Identify which cell holds the provided text, then report its [x, y] central coordinate. 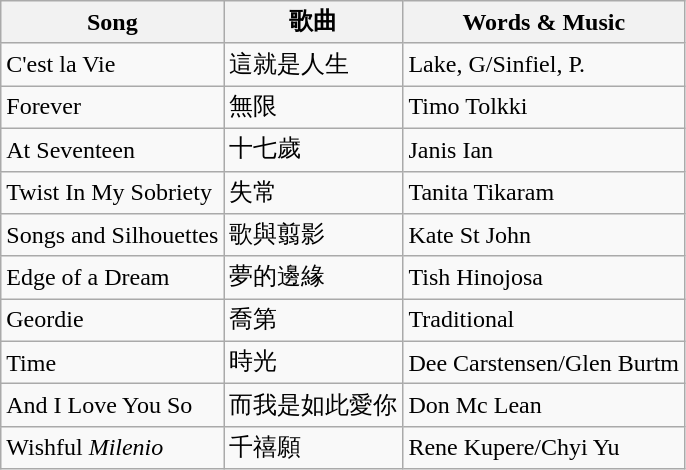
夢的邊緣 [314, 278]
歌曲 [314, 22]
而我是如此愛你 [314, 406]
Songs and Silhouettes [112, 236]
Don Mc Lean [544, 406]
Lake, G/Sinfiel, P. [544, 64]
Forever [112, 108]
歌與翦影 [314, 236]
Tanita Tikaram [544, 192]
Dee Carstensen/Glen Burtm [544, 362]
失常 [314, 192]
Words & Music [544, 22]
千禧願 [314, 448]
C'est la Vie [112, 64]
Tish Hinojosa [544, 278]
Twist In My Sobriety [112, 192]
At Seventeen [112, 150]
Time [112, 362]
十七歲 [314, 150]
這就是人生 [314, 64]
Rene Kupere/Chyi Yu [544, 448]
Kate St John [544, 236]
Edge of a Dream [112, 278]
喬第 [314, 320]
Geordie [112, 320]
Wishful Milenio [112, 448]
Traditional [544, 320]
Song [112, 22]
時光 [314, 362]
Janis Ian [544, 150]
Timo Tolkki [544, 108]
無限 [314, 108]
And I Love You So [112, 406]
